Locate the cell with the specified text and output its (x, y) center coordinate. 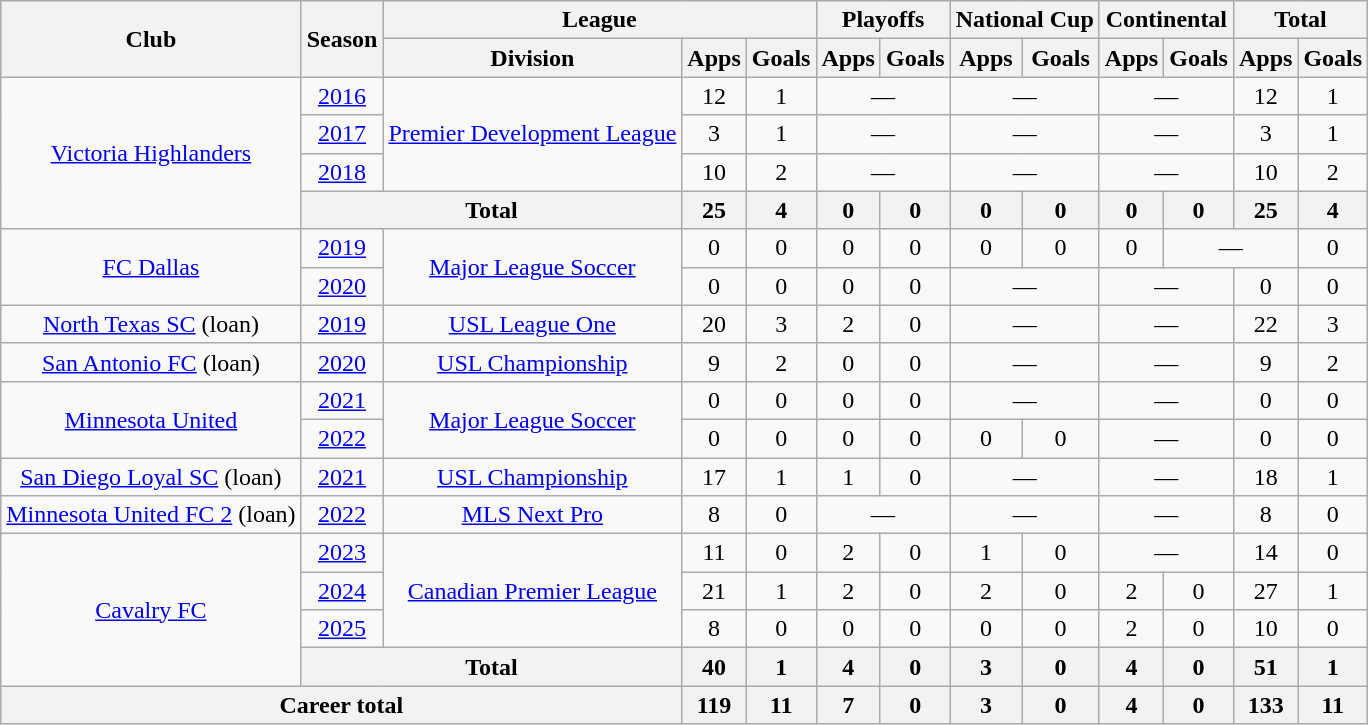
Cavalry FC (151, 610)
17 (714, 477)
2024 (342, 591)
Premier Development League (532, 134)
133 (1265, 705)
2025 (342, 629)
20 (714, 324)
San Diego Loyal SC (loan) (151, 477)
40 (714, 667)
Division (532, 58)
14 (1265, 553)
Victoria Highlanders (151, 153)
USL League One (532, 324)
2023 (342, 553)
119 (714, 705)
San Antonio FC (loan) (151, 362)
18 (1265, 477)
MLS Next Pro (532, 515)
Minnesota United FC 2 (loan) (151, 515)
7 (848, 705)
Playoffs (883, 20)
22 (1265, 324)
Minnesota United (151, 419)
21 (714, 591)
Season (342, 39)
Canadian Premier League (532, 591)
Continental (1166, 20)
2017 (342, 134)
2018 (342, 172)
North Texas SC (loan) (151, 324)
League (600, 20)
Club (151, 39)
2016 (342, 96)
FC Dallas (151, 267)
National Cup (1024, 20)
27 (1265, 591)
51 (1265, 667)
Career total (342, 705)
